Output the [x, y] coordinate of the center of the cell containing the given text.  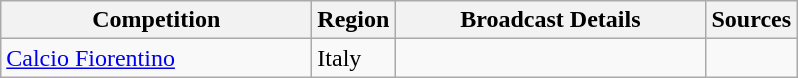
Italy [354, 58]
Sources [752, 20]
Competition [156, 20]
Broadcast Details [550, 20]
Region [354, 20]
Calcio Fiorentino [156, 58]
